Locate the cell with the specified text and output its (x, y) center coordinate. 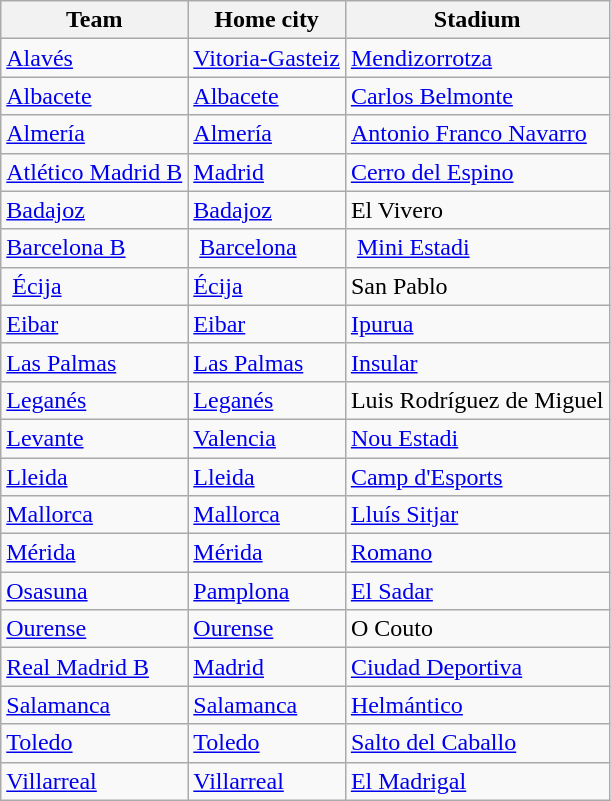
Ipurua (477, 324)
Ciudad Deportiva (477, 667)
Carlos Belmonte (477, 96)
Pamplona (267, 591)
Barcelona (267, 248)
Atlético Madrid B (94, 172)
Luis Rodríguez de Miguel (477, 400)
Salto del Caballo (477, 743)
Real Madrid B (94, 667)
Osasuna (94, 591)
Lluís Sitjar (477, 515)
Stadium (477, 20)
Insular (477, 362)
El Vivero (477, 210)
Nou Estadi (477, 438)
Mini Estadi (477, 248)
Home city (267, 20)
Alavés (94, 58)
Levante (94, 438)
Valencia (267, 438)
Antonio Franco Navarro (477, 134)
O Couto (477, 629)
Helmántico (477, 705)
San Pablo (477, 286)
Romano (477, 553)
El Madrigal (477, 781)
Team (94, 20)
Cerro del Espino (477, 172)
Camp d'Esports (477, 477)
Mendizorrotza (477, 58)
El Sadar (477, 591)
Barcelona B (94, 248)
Vitoria-Gasteiz (267, 58)
